Find where the given text appears and provide that cell's center as [x, y] coordinate. 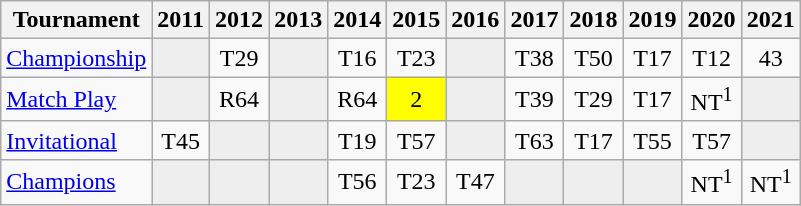
2019 [652, 20]
T38 [534, 58]
2012 [240, 20]
T56 [358, 182]
2021 [770, 20]
T39 [534, 100]
T19 [358, 140]
Championship [76, 58]
T12 [712, 58]
Match Play [76, 100]
2016 [476, 20]
2017 [534, 20]
2013 [298, 20]
T55 [652, 140]
2011 [181, 20]
T45 [181, 140]
2018 [594, 20]
T47 [476, 182]
43 [770, 58]
2 [416, 100]
T63 [534, 140]
2015 [416, 20]
2014 [358, 20]
T16 [358, 58]
Champions [76, 182]
T50 [594, 58]
2020 [712, 20]
Invitational [76, 140]
Tournament [76, 20]
